Locate the cell with the specified text and output its (X, Y) center coordinate. 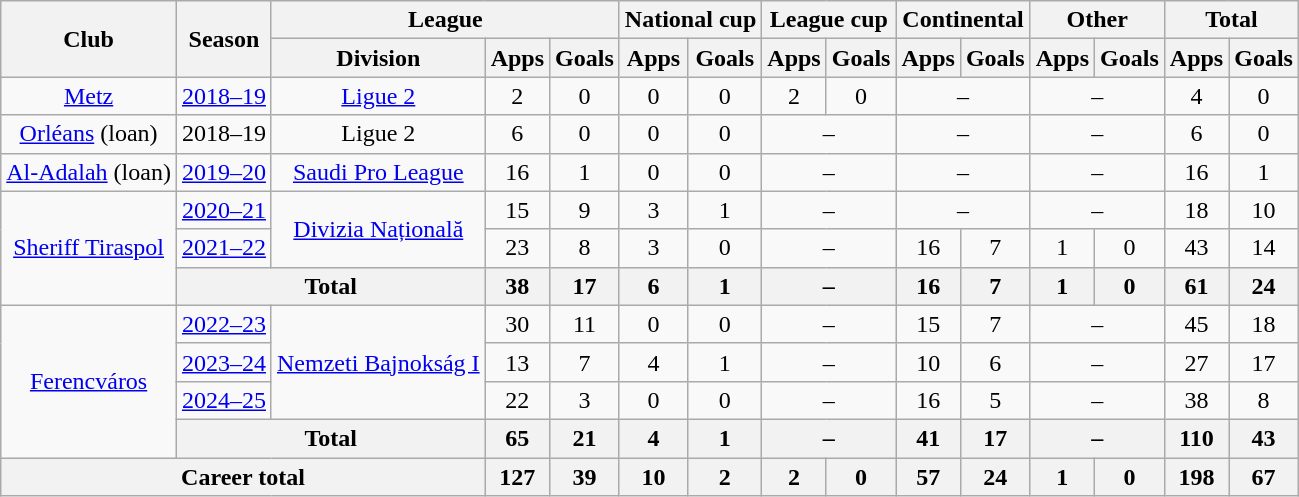
Orléans (loan) (89, 134)
League (445, 20)
Divizia Națională (378, 229)
Career total (243, 477)
14 (1264, 248)
Club (89, 39)
9 (585, 210)
39 (585, 477)
2021–22 (224, 248)
League cup (829, 20)
57 (928, 477)
Nemzeti Bajnokság I (378, 362)
65 (517, 438)
61 (1196, 286)
Sheriff Tiraspol (89, 248)
13 (517, 362)
45 (1196, 324)
22 (517, 400)
41 (928, 438)
2020–21 (224, 210)
198 (1196, 477)
127 (517, 477)
2019–20 (224, 172)
11 (585, 324)
Ferencváros (89, 381)
21 (585, 438)
5 (995, 400)
Continental (963, 20)
Metz (89, 96)
Al-Adalah (loan) (89, 172)
Saudi Pro League (378, 172)
Division (378, 58)
27 (1196, 362)
23 (517, 248)
National cup (690, 20)
2024–25 (224, 400)
Other (1097, 20)
2023–24 (224, 362)
67 (1264, 477)
30 (517, 324)
Season (224, 39)
2022–23 (224, 324)
110 (1196, 438)
